Output the [X, Y] coordinate of the center of the cell containing the given text.  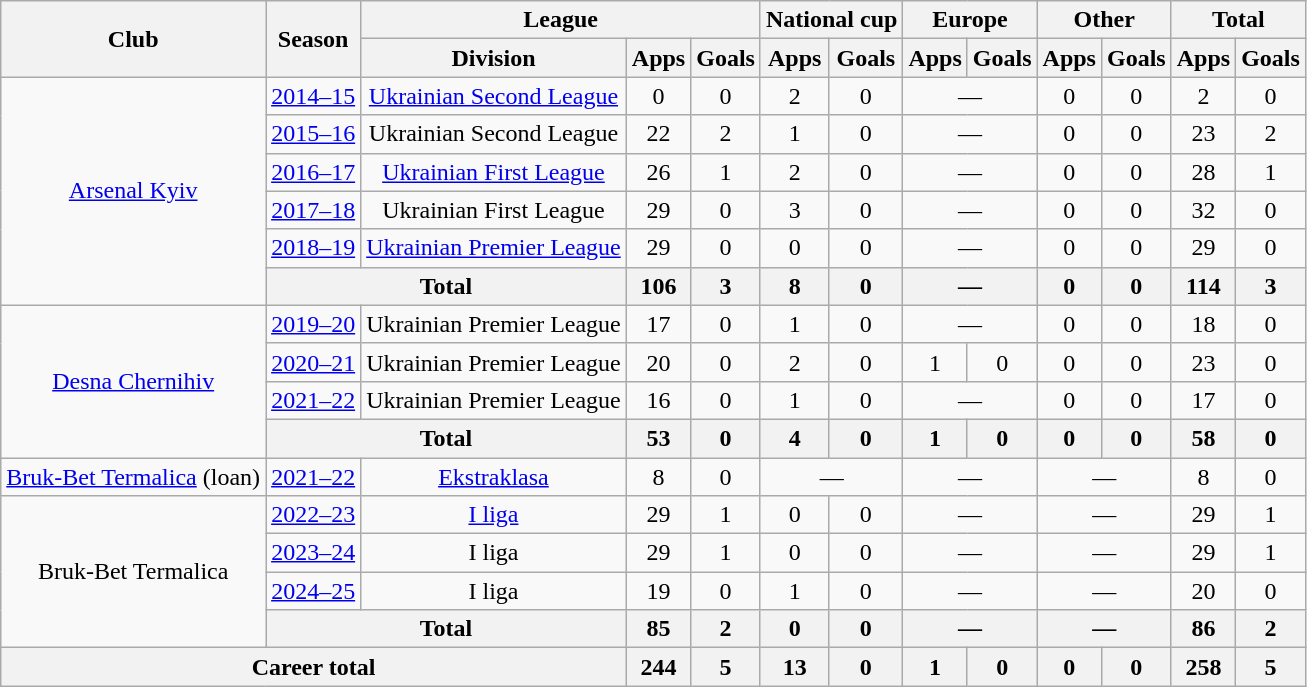
106 [658, 286]
114 [1203, 286]
28 [1203, 172]
League [561, 20]
22 [658, 134]
244 [658, 667]
16 [658, 400]
National cup [831, 20]
2019–20 [314, 324]
Season [314, 39]
Ekstraklasa [494, 477]
2016–17 [314, 172]
2024–25 [314, 591]
58 [1203, 438]
2017–18 [314, 210]
Bruk-Bet Termalica (loan) [134, 477]
32 [1203, 210]
2020–21 [314, 362]
2022–23 [314, 515]
26 [658, 172]
Bruk-Bet Termalica [134, 572]
53 [658, 438]
19 [658, 591]
Division [494, 58]
2023–24 [314, 553]
13 [794, 667]
Desna Chernihiv [134, 381]
2014–15 [314, 96]
Career total [314, 667]
85 [658, 629]
2018–19 [314, 248]
18 [1203, 324]
Europe [970, 20]
258 [1203, 667]
Club [134, 39]
2015–16 [314, 134]
4 [794, 438]
Arsenal Kyiv [134, 191]
Other [1104, 20]
86 [1203, 629]
